Extract the [x, y] coordinate from the center of the cell holding the provided text.  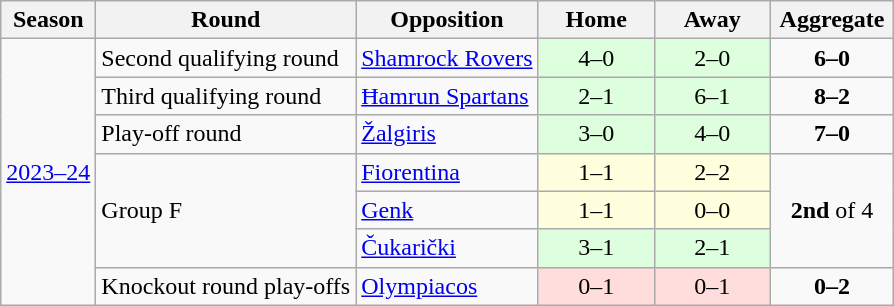
Round [226, 20]
Season [48, 20]
Play-off round [226, 134]
Second qualifying round [226, 58]
Group F [226, 210]
2nd of 4 [832, 210]
0–0 [712, 210]
6–1 [712, 96]
Olympiacos [447, 286]
7–0 [832, 134]
Third qualifying round [226, 96]
Fiorentina [447, 172]
Žalgiris [447, 134]
2–2 [712, 172]
Away [712, 20]
Aggregate [832, 20]
Home [596, 20]
8–2 [832, 96]
Shamrock Rovers [447, 58]
Čukarički [447, 248]
3–0 [596, 134]
Genk [447, 210]
6–0 [832, 58]
3–1 [596, 248]
Opposition [447, 20]
Ħamrun Spartans [447, 96]
2–0 [712, 58]
2023–24 [48, 172]
Knockout round play-offs [226, 286]
0–2 [832, 286]
